Find where the given text appears and provide that cell's center as [X, Y] coordinate. 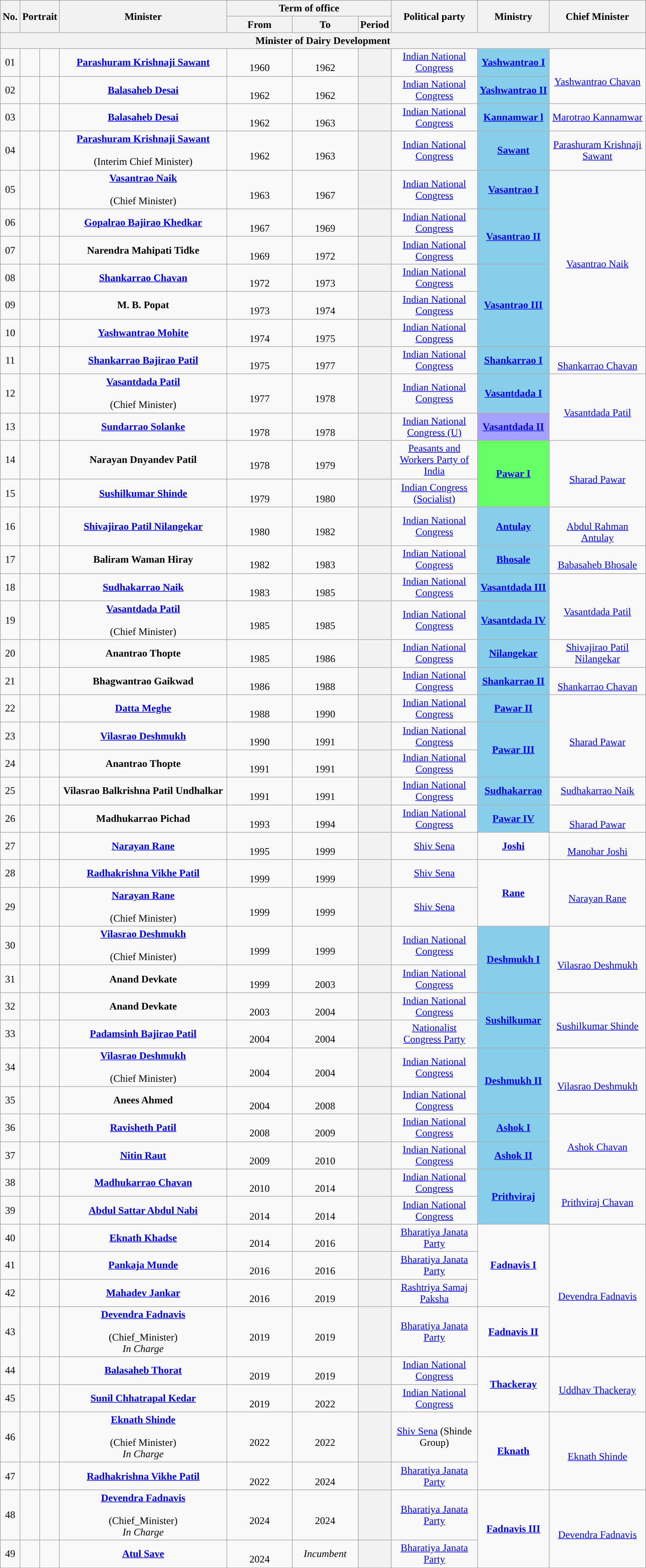
Shankarrao Bajirao Patil [143, 360]
46 [10, 1437]
Bhagwantrao Gaikwad [143, 681]
Vasantrao Naik [597, 258]
42 [10, 1293]
Shankarrao II [513, 681]
Anees Ahmed [143, 1100]
Eknath [513, 1451]
08 [10, 277]
49 [10, 1554]
12 [10, 394]
10 [10, 332]
23 [10, 736]
No. [10, 16]
Chief Minister [597, 16]
44 [10, 1371]
Pankaja Munde [143, 1265]
31 [10, 979]
Vasantrao II [513, 236]
Incumbent [325, 1554]
Deshmukh I [513, 960]
Thackeray [513, 1385]
Eknath Shinde [597, 1451]
Indian National Congress (U) [434, 427]
09 [10, 305]
Vasantdada IV [513, 620]
41 [10, 1265]
Term of office [309, 8]
Uddhav Thackeray [597, 1385]
Pawar II [513, 709]
Eknath Khadse [143, 1238]
Vilasrao Balkrishna Patil Undhalkar [143, 791]
Vasantdada III [513, 587]
1994 [325, 818]
Mahadev Jankar [143, 1293]
05 [10, 189]
32 [10, 1006]
Sunil Chhatrapal Kedar [143, 1398]
Sushilkumar [513, 1020]
From [260, 25]
Ravisheth Patil [143, 1128]
Yashwantrao I [513, 63]
Shankarrao I [513, 360]
07 [10, 250]
Rane [513, 893]
Nilangekar [513, 654]
Sudhakarrao [513, 791]
Sawant [513, 151]
Minister of Dairy Development [323, 41]
Gopalrao Bajirao Khedkar [143, 222]
29 [10, 907]
Joshi [513, 846]
Period [375, 25]
Fadnavis III [513, 1529]
13 [10, 427]
06 [10, 222]
22 [10, 709]
16 [10, 526]
Vasantdada II [513, 427]
48 [10, 1515]
19 [10, 620]
Antulay [513, 526]
Marotrao Kannamwar [597, 118]
Vasantrao Naik (Chief Minister) [143, 189]
Fadnavis II [513, 1332]
Abdul Rahman Antulay [597, 526]
Pawar IV [513, 818]
Prithviraj Chavan [597, 1196]
Ashok Chavan [597, 1141]
To [325, 25]
Pawar III [513, 750]
28 [10, 873]
Minister [143, 16]
Narayan Rane (Chief Minister) [143, 907]
38 [10, 1183]
Yashwantrao II [513, 90]
Fadnavis I [513, 1265]
Parashuram Krishnaji Sawant (Interim Chief Minister) [143, 151]
03 [10, 118]
40 [10, 1238]
36 [10, 1128]
25 [10, 791]
1993 [260, 818]
Vasantrao III [513, 305]
Babasaheb Bhosale [597, 560]
Madhukarrao Pichad [143, 818]
Ashok I [513, 1128]
Bhosale [513, 560]
14 [10, 460]
M. B. Popat [143, 305]
Yashwantrao Chavan [597, 76]
Rashtriya Samaj Paksha [434, 1293]
Shiv Sena (Shinde Group) [434, 1437]
35 [10, 1100]
Baliram Waman Hiray [143, 560]
Pawar I [513, 473]
Yashwantrao Mohite [143, 332]
11 [10, 360]
02 [10, 90]
Abdul Sattar Abdul Nabi [143, 1210]
Datta Meghe [143, 709]
Vasantrao I [513, 189]
Sundarrao Solanke [143, 427]
Madhukarrao Chavan [143, 1183]
Padamsinh Bajirao Patil [143, 1034]
39 [10, 1210]
26 [10, 818]
Prithviraj [513, 1196]
Ministry [513, 16]
Balasaheb Thorat [143, 1371]
1960 [260, 63]
Indian Congress (Socialist) [434, 493]
30 [10, 946]
45 [10, 1398]
Portrait [40, 16]
04 [10, 151]
Ashok II [513, 1155]
33 [10, 1034]
21 [10, 681]
18 [10, 587]
01 [10, 63]
Kannamwar l [513, 118]
Deshmukh II [513, 1081]
24 [10, 763]
1995 [260, 846]
17 [10, 560]
Vasantdada I [513, 394]
Political party [434, 16]
27 [10, 846]
34 [10, 1067]
20 [10, 654]
15 [10, 493]
Narendra Mahipati Tidke [143, 250]
37 [10, 1155]
Atul Save [143, 1554]
Nationalist Congress Party [434, 1034]
Narayan Dnyandev Patil [143, 460]
43 [10, 1332]
Manohar Joshi [597, 846]
Peasants and Workers Party of India [434, 460]
Nitin Raut [143, 1155]
Eknath Shinde (Chief Minister)In Charge [143, 1437]
47 [10, 1476]
